Return the (x, y) coordinate for the center point of the cell that contains the specified text.  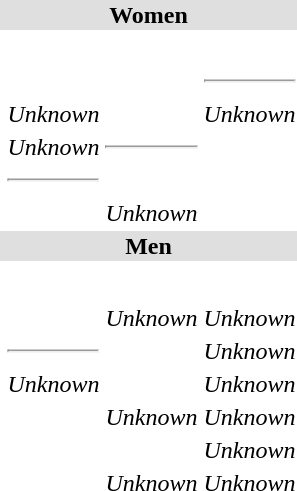
Men (148, 246)
Women (148, 15)
